Capture the cell that displays the provided text and extract its (x, y) central coordinate. 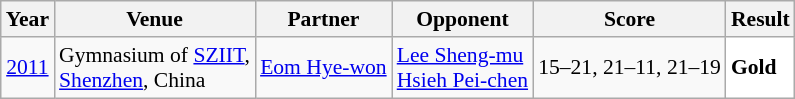
2011 (28, 68)
Partner (324, 19)
Eom Hye-won (324, 68)
Gold (760, 68)
Year (28, 19)
Score (630, 19)
Lee Sheng-mu Hsieh Pei-chen (462, 68)
Gymnasium of SZIIT,Shenzhen, China (154, 68)
Result (760, 19)
15–21, 21–11, 21–19 (630, 68)
Venue (154, 19)
Opponent (462, 19)
